Extract the (x, y) coordinate from the center of the cell holding the provided text.  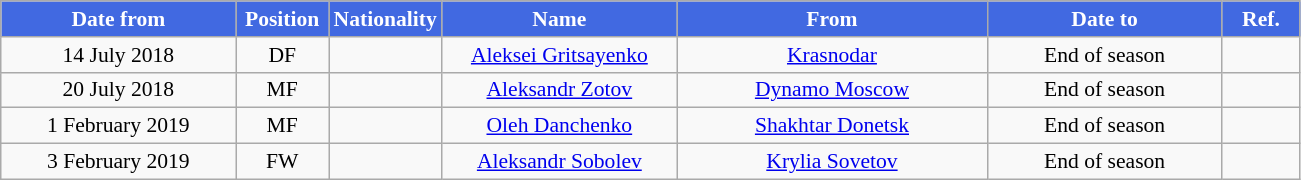
Dynamo Moscow (832, 90)
Date to (1104, 19)
Date from (118, 19)
3 February 2019 (118, 162)
20 July 2018 (118, 90)
Ref. (1261, 19)
Nationality (384, 19)
Aleksei Gritsayenko (560, 55)
DF (282, 55)
Krasnodar (832, 55)
1 February 2019 (118, 126)
From (832, 19)
Shakhtar Donetsk (832, 126)
Position (282, 19)
Aleksandr Zotov (560, 90)
Oleh Danchenko (560, 126)
FW (282, 162)
Aleksandr Sobolev (560, 162)
Krylia Sovetov (832, 162)
Name (560, 19)
14 July 2018 (118, 55)
